Pinpoint the cell where the given text exists, returning its (x, y) midpoint coordinate. 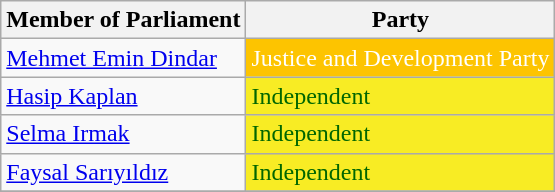
Mehmet Emin Dindar (124, 58)
Selma Irmak (124, 134)
Member of Parliament (124, 20)
Justice and Development Party (400, 58)
Faysal Sarıyıldız (124, 172)
Party (400, 20)
Hasip Kaplan (124, 96)
